Return the [X, Y] coordinate for the center point of the cell that contains the specified text.  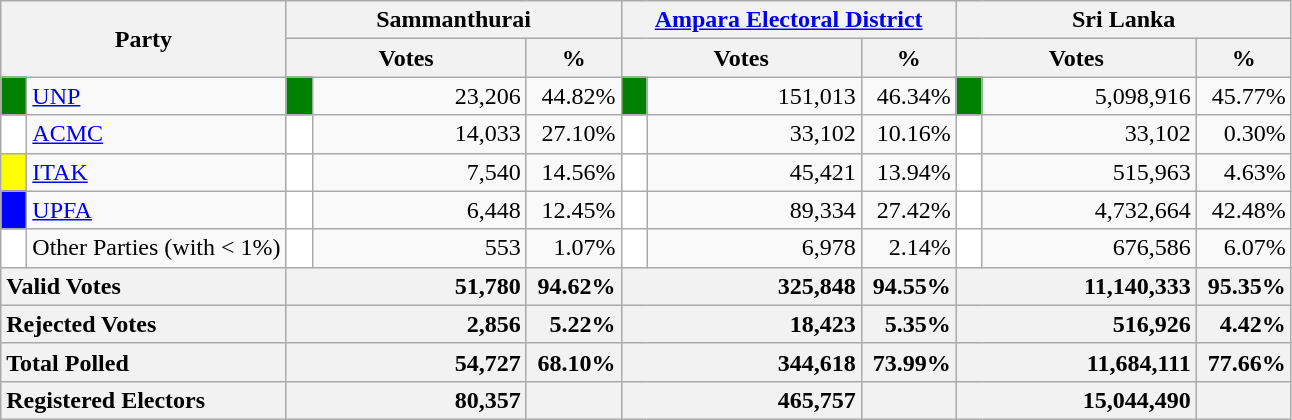
89,334 [754, 210]
11,140,333 [1076, 286]
77.66% [1244, 362]
5.22% [574, 324]
94.62% [574, 286]
UNP [156, 96]
151,013 [754, 96]
ACMC [156, 134]
ITAK [156, 172]
4.42% [1244, 324]
4,732,664 [1089, 210]
73.99% [908, 362]
46.34% [908, 96]
Total Polled [144, 362]
2.14% [908, 248]
Rejected Votes [144, 324]
94.55% [908, 286]
Sammanthurai [454, 20]
14.56% [574, 172]
UPFA [156, 210]
45,421 [754, 172]
6,978 [754, 248]
95.35% [1244, 286]
553 [419, 248]
0.30% [1244, 134]
44.82% [574, 96]
1.07% [574, 248]
6,448 [419, 210]
27.42% [908, 210]
5,098,916 [1089, 96]
2,856 [406, 324]
4.63% [1244, 172]
68.10% [574, 362]
325,848 [741, 286]
6.07% [1244, 248]
42.48% [1244, 210]
54,727 [406, 362]
676,586 [1089, 248]
Other Parties (with < 1%) [156, 248]
465,757 [741, 400]
18,423 [741, 324]
5.35% [908, 324]
80,357 [406, 400]
515,963 [1089, 172]
13.94% [908, 172]
Party [144, 39]
10.16% [908, 134]
14,033 [419, 134]
23,206 [419, 96]
Registered Electors [144, 400]
7,540 [419, 172]
51,780 [406, 286]
344,618 [741, 362]
45.77% [1244, 96]
Sri Lanka [1124, 20]
Valid Votes [144, 286]
11,684,111 [1076, 362]
12.45% [574, 210]
15,044,490 [1076, 400]
516,926 [1076, 324]
Ampara Electoral District [788, 20]
27.10% [574, 134]
